For the text-containing cell, return its midpoint in (x, y) coordinate format. 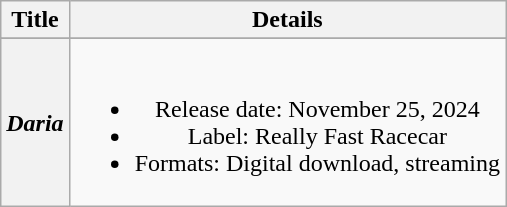
Title (35, 20)
Daria (35, 122)
Details (287, 20)
Release date: November 25, 2024Label: Really Fast RacecarFormats: Digital download, streaming (287, 122)
